Return the (x, y) coordinate for the center point of the cell that contains the specified text.  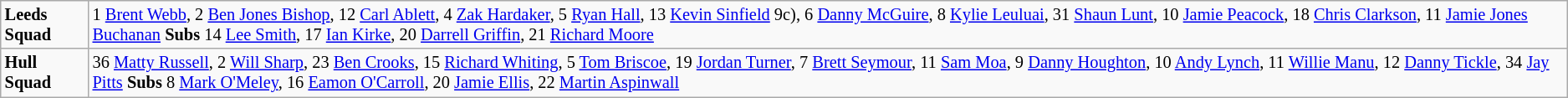
Leeds Squad (45, 24)
Hull Squad (45, 73)
